Search for the cell housing the specified text and yield its (x, y) center coordinate. 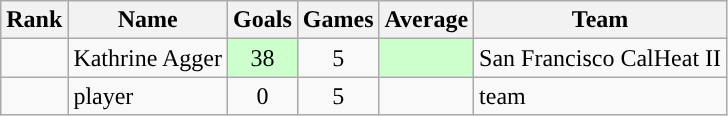
team (600, 96)
Goals (263, 20)
player (148, 96)
San Francisco CalHeat II (600, 58)
0 (263, 96)
Kathrine Agger (148, 58)
38 (263, 58)
Name (148, 20)
Team (600, 20)
Rank (34, 20)
Games (338, 20)
Average (426, 20)
